Return [X, Y] of the center of cell containing provided text 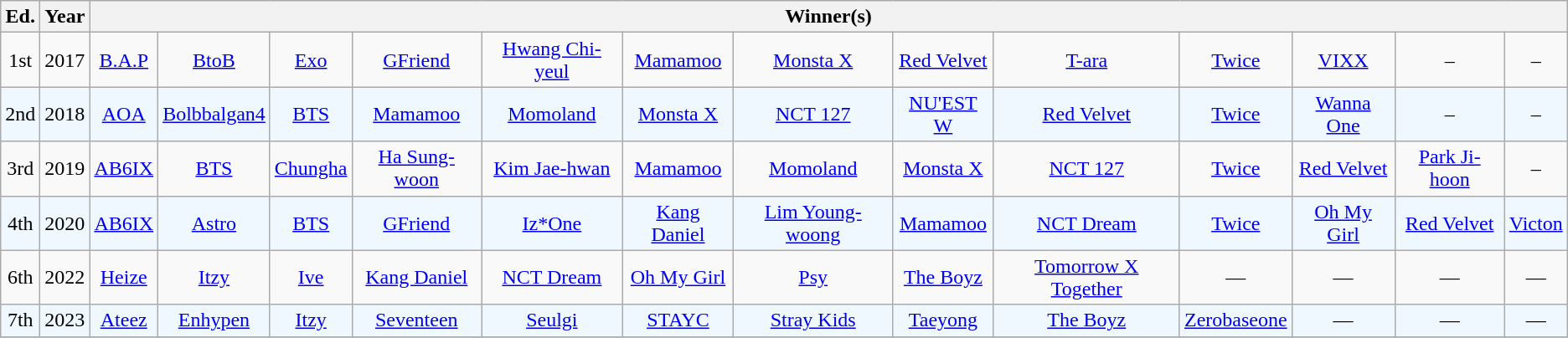
2018 [65, 114]
Seulgi [551, 320]
B.A.P [124, 60]
3rd [20, 169]
Exo [311, 60]
BtoB [214, 60]
2020 [65, 223]
2nd [20, 114]
Lim Young-woong [813, 223]
Chungha [311, 169]
Year [65, 17]
7th [20, 320]
Hwang Chi-yeul [551, 60]
4th [20, 223]
NU'EST W [943, 114]
Ha Sung-woon [416, 169]
6th [20, 278]
Taeyong [943, 320]
Iz*One [551, 223]
VIXX [1344, 60]
Stray Kids [813, 320]
Kim Jae-hwan [551, 169]
Wanna One [1344, 114]
Victon [1536, 223]
Bolbbalgan4 [214, 114]
1st [20, 60]
STAYC [678, 320]
Enhypen [214, 320]
Ive [311, 278]
Tomorrow X Together [1086, 278]
Ed. [20, 17]
Heize [124, 278]
Astro [214, 223]
2017 [65, 60]
AOA [124, 114]
Park Ji-hoon [1449, 169]
2022 [65, 278]
2023 [65, 320]
Psy [813, 278]
Ateez [124, 320]
T-ara [1086, 60]
2019 [65, 169]
Seventeen [416, 320]
Winner(s) [828, 17]
Zerobaseone [1235, 320]
